Find where the given text appears and provide that cell's center as (X, Y) coordinate. 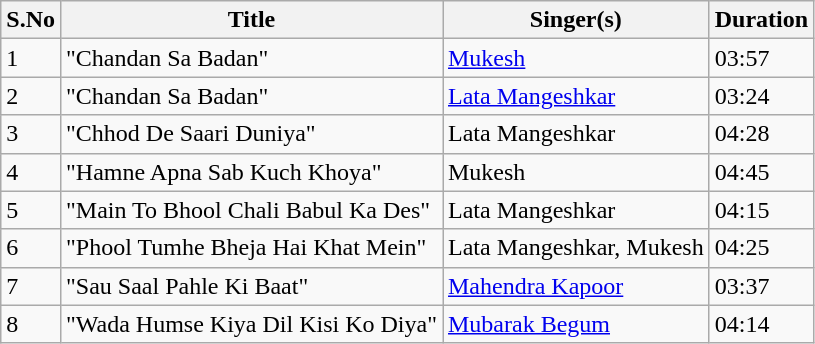
04:28 (761, 134)
4 (31, 172)
Mubarak Begum (576, 324)
"Wada Humse Kiya Dil Kisi Ko Diya" (251, 324)
7 (31, 286)
"Sau Saal Pahle Ki Baat" (251, 286)
04:14 (761, 324)
04:15 (761, 210)
S.No (31, 20)
"Chhod De Saari Duniya" (251, 134)
Title (251, 20)
04:45 (761, 172)
Mahendra Kapoor (576, 286)
8 (31, 324)
Lata Mangeshkar, Mukesh (576, 248)
Singer(s) (576, 20)
2 (31, 96)
6 (31, 248)
Duration (761, 20)
1 (31, 58)
"Main To Bhool Chali Babul Ka Des" (251, 210)
03:37 (761, 286)
"Phool Tumhe Bheja Hai Khat Mein" (251, 248)
04:25 (761, 248)
03:24 (761, 96)
03:57 (761, 58)
3 (31, 134)
"Hamne Apna Sab Kuch Khoya" (251, 172)
5 (31, 210)
